Return the (x, y) coordinate for the center point of the cell that contains the specified text.  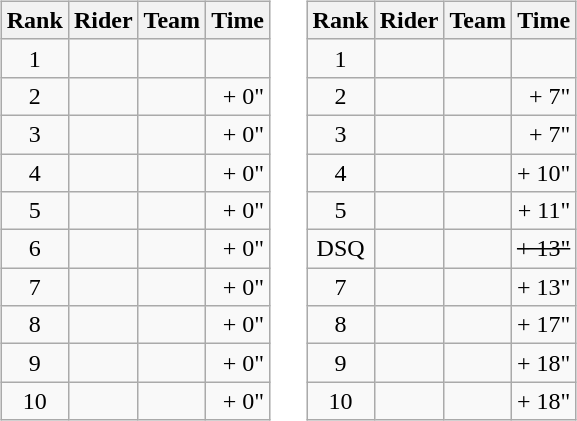
+ 10" (543, 173)
DSQ (340, 249)
6 (34, 249)
+ 11" (543, 211)
+ 17" (543, 325)
